From the cell containing the given text, extract its center point as (x, y) coordinate. 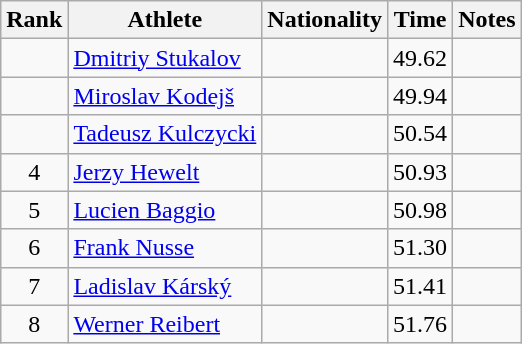
Miroslav Kodejš (165, 96)
Ladislav Kárský (165, 286)
50.98 (420, 210)
49.94 (420, 96)
51.41 (420, 286)
Werner Reibert (165, 324)
4 (34, 172)
Frank Nusse (165, 248)
Lucien Baggio (165, 210)
Jerzy Hewelt (165, 172)
Dmitriy Stukalov (165, 58)
50.93 (420, 172)
Time (420, 20)
7 (34, 286)
Athlete (165, 20)
8 (34, 324)
49.62 (420, 58)
Rank (34, 20)
50.54 (420, 134)
Nationality (325, 20)
Tadeusz Kulczycki (165, 134)
5 (34, 210)
6 (34, 248)
Notes (487, 20)
51.30 (420, 248)
51.76 (420, 324)
